Locate the cell with the specified text and output its (x, y) center coordinate. 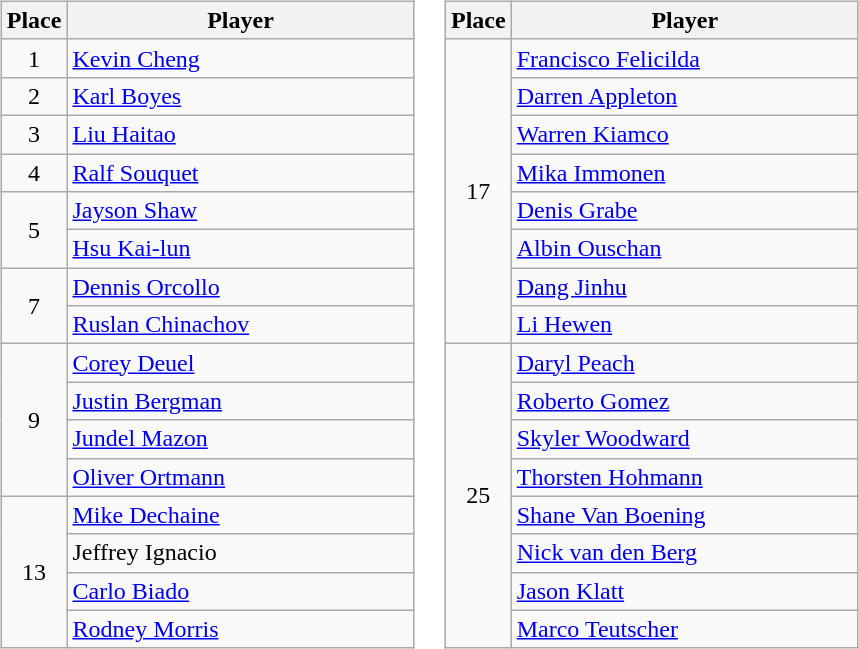
Nick van den Berg (684, 553)
7 (34, 306)
Thorsten Hohmann (684, 477)
Li Hewen (684, 325)
3 (34, 134)
Jason Klatt (684, 591)
13 (34, 572)
Corey Deuel (240, 363)
Hsu Kai-lun (240, 249)
Oliver Ortmann (240, 477)
Jundel Mazon (240, 439)
Rodney Morris (240, 629)
Warren Kiamco (684, 134)
Jeffrey Ignacio (240, 553)
Skyler Woodward (684, 439)
Dang Jinhu (684, 287)
Denis Grabe (684, 211)
Francisco Felicilda (684, 58)
Mike Dechaine (240, 515)
Jayson Shaw (240, 211)
Dennis Orcollo (240, 287)
5 (34, 230)
Carlo Biado (240, 591)
Darren Appleton (684, 96)
25 (479, 496)
Liu Haitao (240, 134)
Roberto Gomez (684, 401)
Justin Bergman (240, 401)
Ralf Souquet (240, 173)
Mika Immonen (684, 173)
17 (479, 191)
Karl Boyes (240, 96)
2 (34, 96)
1 (34, 58)
Albin Ouschan (684, 249)
9 (34, 420)
Shane Van Boening (684, 515)
Marco Teutscher (684, 629)
Kevin Cheng (240, 58)
Daryl Peach (684, 363)
4 (34, 173)
Ruslan Chinachov (240, 325)
